Identify which cell holds the provided text, then report its (x, y) central coordinate. 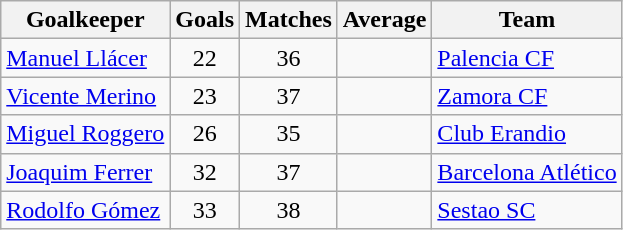
38 (289, 210)
Joaquim Ferrer (86, 172)
Sestao SC (527, 210)
23 (205, 96)
35 (289, 134)
Vicente Merino (86, 96)
32 (205, 172)
Palencia CF (527, 58)
Club Erandio (527, 134)
Barcelona Atlético (527, 172)
Manuel Llácer (86, 58)
22 (205, 58)
26 (205, 134)
33 (205, 210)
Zamora CF (527, 96)
36 (289, 58)
Average (384, 20)
Goalkeeper (86, 20)
Matches (289, 20)
Team (527, 20)
Goals (205, 20)
Miguel Roggero (86, 134)
Rodolfo Gómez (86, 210)
